Capture the cell that displays the provided text and extract its (X, Y) central coordinate. 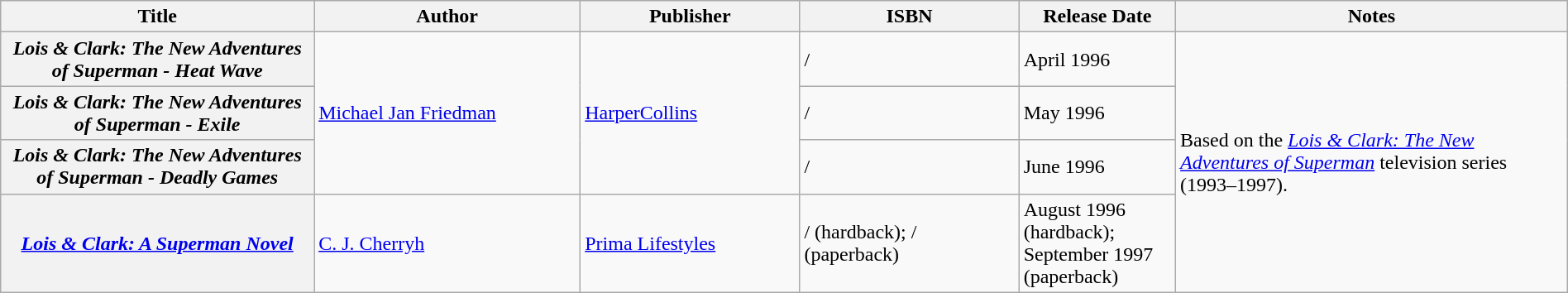
May 1996 (1097, 113)
Title (157, 17)
August 1996 (hardback); September 1997 (paperback) (1097, 243)
Lois & Clark: The New Adventures of Superman - Deadly Games (157, 167)
April 1996 (1097, 60)
ISBN (910, 17)
Lois & Clark: The New Adventures of Superman - Heat Wave (157, 60)
Lois & Clark: The New Adventures of Superman - Exile (157, 113)
C. J. Cherryh (447, 243)
Prima Lifestyles (690, 243)
Notes (1372, 17)
Publisher (690, 17)
Based on the Lois & Clark: The New Adventures of Superman television series (1993–1997). (1372, 162)
HarperCollins (690, 113)
Release Date (1097, 17)
Michael Jan Friedman (447, 113)
June 1996 (1097, 167)
Lois & Clark: A Superman Novel (157, 243)
Author (447, 17)
/ (hardback); / (paperback) (910, 243)
